Detect which cell encompasses the target text, then output its (x, y) center coordinate. 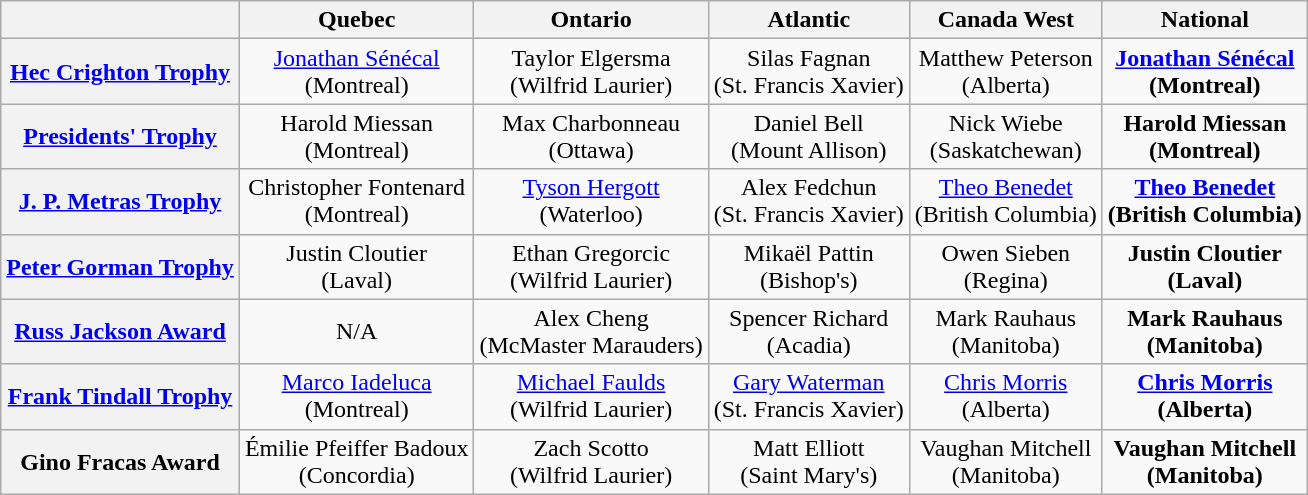
Spencer Richard(Acadia) (808, 332)
J. P. Metras Trophy (120, 202)
N/A (356, 332)
Peter Gorman Trophy (120, 266)
Gino Fracas Award (120, 462)
Owen Sieben(Regina) (1006, 266)
Daniel Bell(Mount Allison) (808, 136)
Émilie Pfeiffer Badoux(Concordia) (356, 462)
Zach Scotto(Wilfrid Laurier) (591, 462)
Mikaël Pattin(Bishop's) (808, 266)
Tyson Hergott(Waterloo) (591, 202)
Silas Fagnan(St. Francis Xavier) (808, 72)
Canada West (1006, 20)
Atlantic (808, 20)
Hec Crighton Trophy (120, 72)
Matt Elliott(Saint Mary's) (808, 462)
Matthew Peterson(Alberta) (1006, 72)
Frank Tindall Trophy (120, 396)
Ethan Gregorcic(Wilfrid Laurier) (591, 266)
Max Charbonneau(Ottawa) (591, 136)
Ontario (591, 20)
National (1204, 20)
Alex Fedchun(St. Francis Xavier) (808, 202)
Russ Jackson Award (120, 332)
Quebec (356, 20)
Marco Iadeluca(Montreal) (356, 396)
Nick Wiebe(Saskatchewan) (1006, 136)
Michael Faulds(Wilfrid Laurier) (591, 396)
Presidents' Trophy (120, 136)
Alex Cheng(McMaster Marauders) (591, 332)
Taylor Elgersma(Wilfrid Laurier) (591, 72)
Christopher Fontenard(Montreal) (356, 202)
Gary Waterman(St. Francis Xavier) (808, 396)
